Detect which cell encompasses the target text, then output its (X, Y) center coordinate. 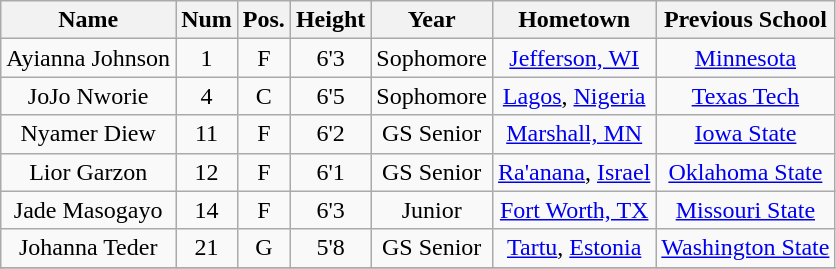
Washington State (746, 248)
C (264, 96)
Height (330, 20)
Oklahoma State (746, 172)
Lior Garzon (88, 172)
6'5 (330, 96)
Jade Masogayo (88, 210)
Ayianna Johnson (88, 58)
JoJo Nworie (88, 96)
6'1 (330, 172)
G (264, 248)
Lagos, Nigeria (574, 96)
6'2 (330, 134)
Num (207, 20)
21 (207, 248)
Name (88, 20)
Missouri State (746, 210)
1 (207, 58)
Marshall, MN (574, 134)
5'8 (330, 248)
Pos. (264, 20)
Hometown (574, 20)
Fort Worth, TX (574, 210)
Year (432, 20)
Jefferson, WI (574, 58)
Johanna Teder (88, 248)
Ra'anana, Israel (574, 172)
Iowa State (746, 134)
Minnesota (746, 58)
14 (207, 210)
Tartu, Estonia (574, 248)
11 (207, 134)
Junior (432, 210)
Texas Tech (746, 96)
4 (207, 96)
Previous School (746, 20)
12 (207, 172)
Nyamer Diew (88, 134)
